Detect which cell encompasses the target text, then output its (X, Y) center coordinate. 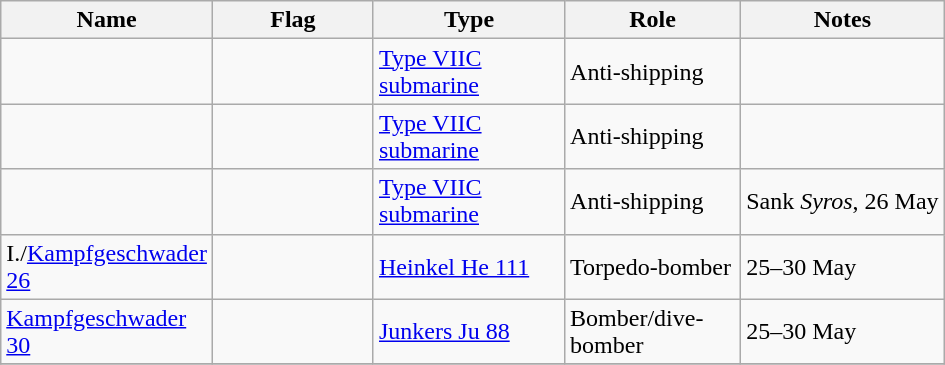
Bomber/dive-bomber (653, 332)
Torpedo-bomber (653, 266)
Type (468, 20)
Sank Syros, 26 May (843, 202)
Heinkel He 111 (468, 266)
I./Kampfgeschwader 26 (107, 266)
Notes (843, 20)
Kampfgeschwader 30 (107, 332)
Flag (292, 20)
Name (107, 20)
Role (653, 20)
Junkers Ju 88 (468, 332)
